For the text-containing cell, return its midpoint in (X, Y) coordinate format. 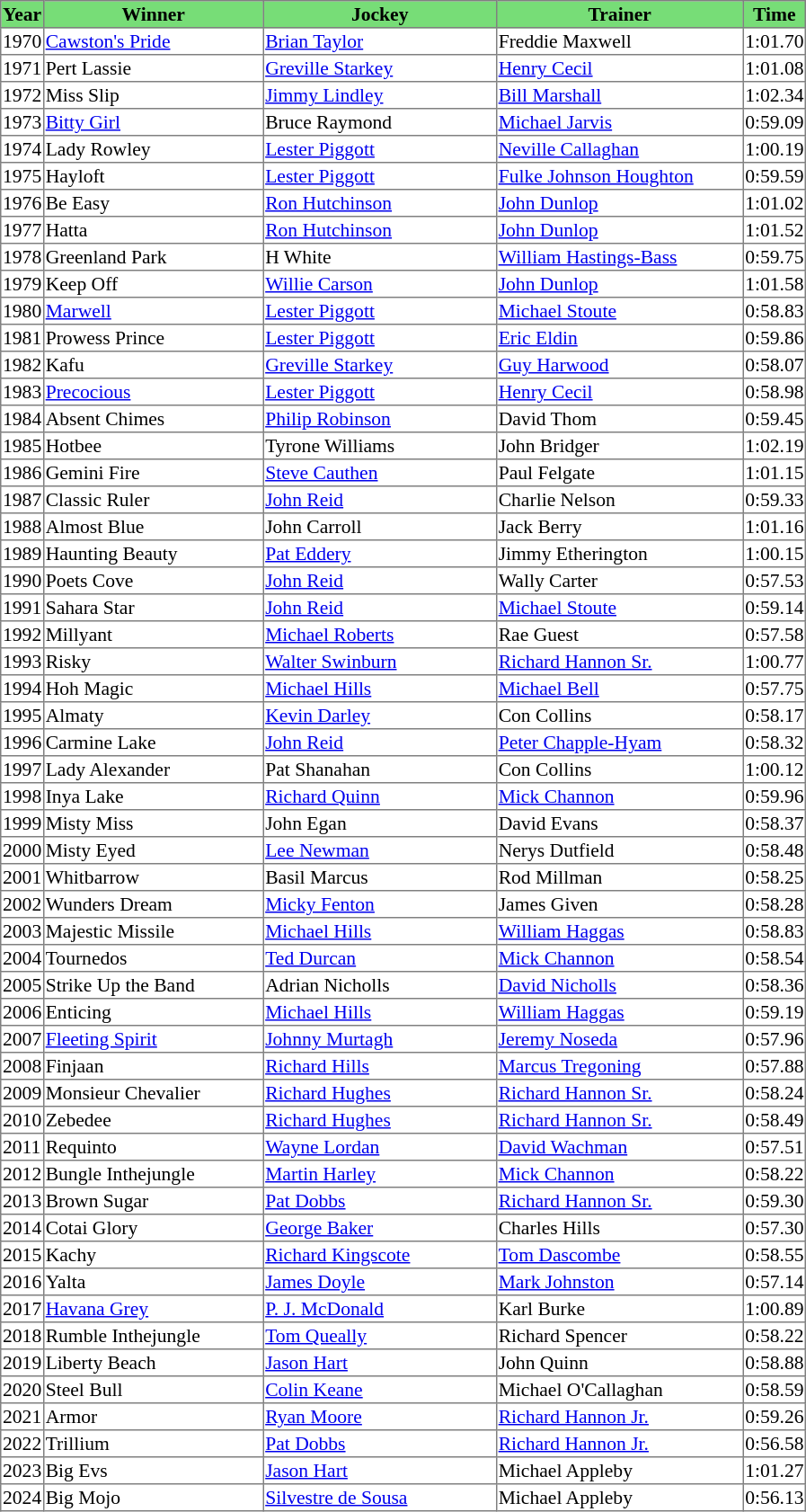
Mark Johnston (619, 1282)
1983 (22, 392)
Requinto (153, 1147)
Richard Kingscote (380, 1255)
Richard Hills (380, 1066)
0:58.07 (775, 365)
Time (775, 14)
0:59.59 (775, 176)
Tyrone Williams (380, 446)
0:59.09 (775, 122)
Monsieur Chevalier (153, 1093)
Trainer (619, 14)
1:00.12 (775, 769)
1982 (22, 365)
Misty Miss (153, 823)
1981 (22, 338)
Classic Ruler (153, 500)
Lady Rowley (153, 149)
0:57.14 (775, 1282)
David Evans (619, 823)
H White (380, 257)
Prowess Prince (153, 338)
2017 (22, 1309)
2000 (22, 850)
Marwell (153, 311)
Michael Bell (619, 689)
1984 (22, 419)
2020 (22, 1390)
James Given (619, 904)
1:02.19 (775, 446)
0:57.96 (775, 1039)
Kafu (153, 365)
Charles Hills (619, 1228)
0:59.26 (775, 1417)
Precocious (153, 392)
Bill Marshall (619, 95)
1979 (22, 284)
1989 (22, 554)
Richard Quinn (380, 796)
1:00.15 (775, 554)
Marcus Tregoning (619, 1066)
2003 (22, 931)
Wayne Lordan (380, 1147)
David Wachman (619, 1147)
Trillium (153, 1444)
Brian Taylor (380, 41)
James Doyle (380, 1282)
Walter Swinburn (380, 662)
Brown Sugar (153, 1201)
1985 (22, 446)
1:01.58 (775, 284)
2021 (22, 1417)
Carmine Lake (153, 743)
Pat Eddery (380, 554)
1:01.70 (775, 41)
Fleeting Spirit (153, 1039)
0:58.49 (775, 1120)
Year (22, 14)
1978 (22, 257)
0:59.30 (775, 1201)
1987 (22, 500)
Jack Berry (619, 527)
Enticing (153, 1012)
Johnny Murtagh (380, 1039)
0:58.59 (775, 1390)
David Nicholls (619, 985)
Michael O'Callaghan (619, 1390)
Martin Harley (380, 1174)
0:59.14 (775, 608)
0:59.33 (775, 500)
Bitty Girl (153, 122)
0:58.25 (775, 877)
Hayloft (153, 176)
Freddie Maxwell (619, 41)
0:59.19 (775, 1012)
2009 (22, 1093)
2012 (22, 1174)
Winner (153, 14)
1:01.15 (775, 473)
0:58.48 (775, 850)
David Thom (619, 419)
0:57.51 (775, 1147)
Willie Carson (380, 284)
0:58.24 (775, 1093)
Silvestre de Sousa (380, 1498)
Hatta (153, 230)
1:00.89 (775, 1309)
Kevin Darley (380, 716)
1999 (22, 823)
0:57.53 (775, 581)
0:58.55 (775, 1255)
Jimmy Etherington (619, 554)
2018 (22, 1336)
Zebedee (153, 1120)
Be Easy (153, 203)
1993 (22, 662)
2002 (22, 904)
1971 (22, 68)
0:57.58 (775, 635)
Ryan Moore (380, 1417)
0:56.58 (775, 1444)
Bruce Raymond (380, 122)
0:58.28 (775, 904)
Miss Slip (153, 95)
Philip Robinson (380, 419)
1:01.16 (775, 527)
0:58.98 (775, 392)
Eric Eldin (619, 338)
1992 (22, 635)
Lee Newman (380, 850)
0:58.17 (775, 716)
George Baker (380, 1228)
Nerys Dutfield (619, 850)
Majestic Missile (153, 931)
1:01.02 (775, 203)
2006 (22, 1012)
Sahara Star (153, 608)
Colin Keane (380, 1390)
Rae Guest (619, 635)
Paul Felgate (619, 473)
Inya Lake (153, 796)
Pert Lassie (153, 68)
Havana Grey (153, 1309)
0:56.13 (775, 1498)
Armor (153, 1417)
0:58.36 (775, 985)
2011 (22, 1147)
John Quinn (619, 1363)
Jeremy Noseda (619, 1039)
2015 (22, 1255)
1990 (22, 581)
Richard Spencer (619, 1336)
Misty Eyed (153, 850)
Jimmy Lindley (380, 95)
1:01.52 (775, 230)
Pat Shanahan (380, 769)
1973 (22, 122)
2013 (22, 1201)
Risky (153, 662)
1974 (22, 149)
2023 (22, 1471)
1996 (22, 743)
1975 (22, 176)
Rumble Inthejungle (153, 1336)
John Bridger (619, 446)
2001 (22, 877)
Micky Fenton (380, 904)
2005 (22, 985)
0:58.37 (775, 823)
0:57.88 (775, 1066)
Guy Harwood (619, 365)
1988 (22, 527)
Steel Bull (153, 1390)
Cotai Glory (153, 1228)
Fulke Johnson Houghton (619, 176)
1972 (22, 95)
Steve Cauthen (380, 473)
Karl Burke (619, 1309)
Michael Jarvis (619, 122)
0:58.32 (775, 743)
1:01.27 (775, 1471)
1998 (22, 796)
1:00.19 (775, 149)
Poets Cove (153, 581)
Wunders Dream (153, 904)
Kachy (153, 1255)
Ted Durcan (380, 958)
Whitbarrow (153, 877)
2016 (22, 1282)
Big Mojo (153, 1498)
1991 (22, 608)
John Carroll (380, 527)
1980 (22, 311)
Bungle Inthejungle (153, 1174)
2010 (22, 1120)
William Hastings-Bass (619, 257)
Haunting Beauty (153, 554)
Tournedos (153, 958)
1977 (22, 230)
Charlie Nelson (619, 500)
P. J. McDonald (380, 1309)
Jockey (380, 14)
Lady Alexander (153, 769)
Big Evs (153, 1471)
1986 (22, 473)
Millyant (153, 635)
1976 (22, 203)
Rod Millman (619, 877)
0:59.86 (775, 338)
Almost Blue (153, 527)
2024 (22, 1498)
Cawston's Pride (153, 41)
1:02.34 (775, 95)
0:59.75 (775, 257)
0:58.88 (775, 1363)
0:59.45 (775, 419)
Keep Off (153, 284)
2004 (22, 958)
Absent Chimes (153, 419)
1995 (22, 716)
Greenland Park (153, 257)
0:57.30 (775, 1228)
2022 (22, 1444)
1970 (22, 41)
Michael Roberts (380, 635)
0:59.96 (775, 796)
1997 (22, 769)
2008 (22, 1066)
2014 (22, 1228)
Almaty (153, 716)
0:58.54 (775, 958)
Tom Queally (380, 1336)
2019 (22, 1363)
Hotbee (153, 446)
Adrian Nicholls (380, 985)
0:57.75 (775, 689)
2007 (22, 1039)
John Egan (380, 823)
Yalta (153, 1282)
Neville Callaghan (619, 149)
Tom Dascombe (619, 1255)
Basil Marcus (380, 877)
1:01.08 (775, 68)
Liberty Beach (153, 1363)
Hoh Magic (153, 689)
1994 (22, 689)
Gemini Fire (153, 473)
1:00.77 (775, 662)
Finjaan (153, 1066)
Wally Carter (619, 581)
Strike Up the Band (153, 985)
Peter Chapple-Hyam (619, 743)
